Find where the given text appears and provide that cell's center as (X, Y) coordinate. 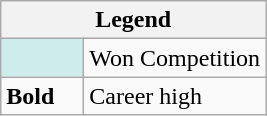
Legend (134, 20)
Career high (175, 96)
Bold (42, 96)
Won Competition (175, 58)
